For the text-containing cell, return its midpoint in (x, y) coordinate format. 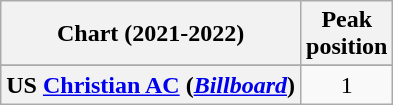
1 (347, 85)
Chart (2021-2022) (151, 34)
US Christian AC (Billboard) (151, 85)
Peakposition (347, 34)
